Detect which cell encompasses the target text, then output its (x, y) center coordinate. 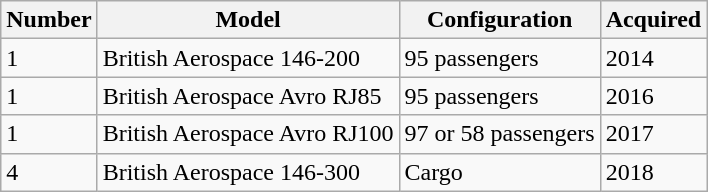
British Aerospace 146-300 (248, 172)
2016 (654, 96)
4 (49, 172)
Model (248, 20)
Cargo (500, 172)
Configuration (500, 20)
Number (49, 20)
97 or 58 passengers (500, 134)
British Aerospace 146-200 (248, 58)
British Aerospace Avro RJ85 (248, 96)
2017 (654, 134)
2018 (654, 172)
2014 (654, 58)
British Aerospace Avro RJ100 (248, 134)
Acquired (654, 20)
